Provide the (x, y) coordinate of the cell's center where the given text is located.  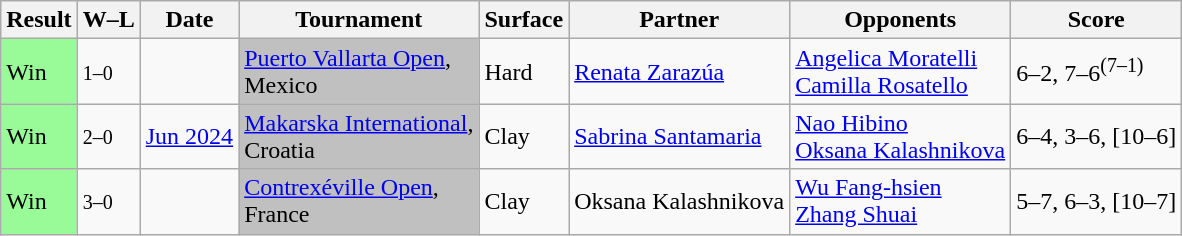
Nao Hibino Oksana Kalashnikova (900, 136)
Date (189, 20)
Puerto Vallarta Open, Mexico (359, 72)
Surface (524, 20)
Hard (524, 72)
Tournament (359, 20)
Result (39, 20)
Partner (680, 20)
Jun 2024 (189, 136)
Wu Fang-hsien Zhang Shuai (900, 202)
1–0 (108, 72)
6–4, 3–6, [10–6] (1096, 136)
5–7, 6–3, [10–7] (1096, 202)
Oksana Kalashnikova (680, 202)
3–0 (108, 202)
W–L (108, 20)
Angelica Moratelli Camilla Rosatello (900, 72)
6–2, 7–6(7–1) (1096, 72)
Makarska International, Croatia (359, 136)
Opponents (900, 20)
Score (1096, 20)
Sabrina Santamaria (680, 136)
2–0 (108, 136)
Contrexéville Open, France (359, 202)
Renata Zarazúa (680, 72)
